For the text-containing cell, return its midpoint in (X, Y) coordinate format. 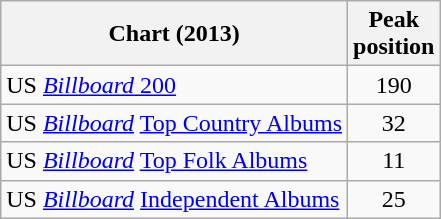
US Billboard 200 (174, 85)
11 (394, 161)
US Billboard Top Folk Albums (174, 161)
US Billboard Independent Albums (174, 199)
Peakposition (394, 34)
190 (394, 85)
25 (394, 199)
Chart (2013) (174, 34)
32 (394, 123)
US Billboard Top Country Albums (174, 123)
